Scan for the cell matching the given text and deliver its [X, Y] coordinate at center. 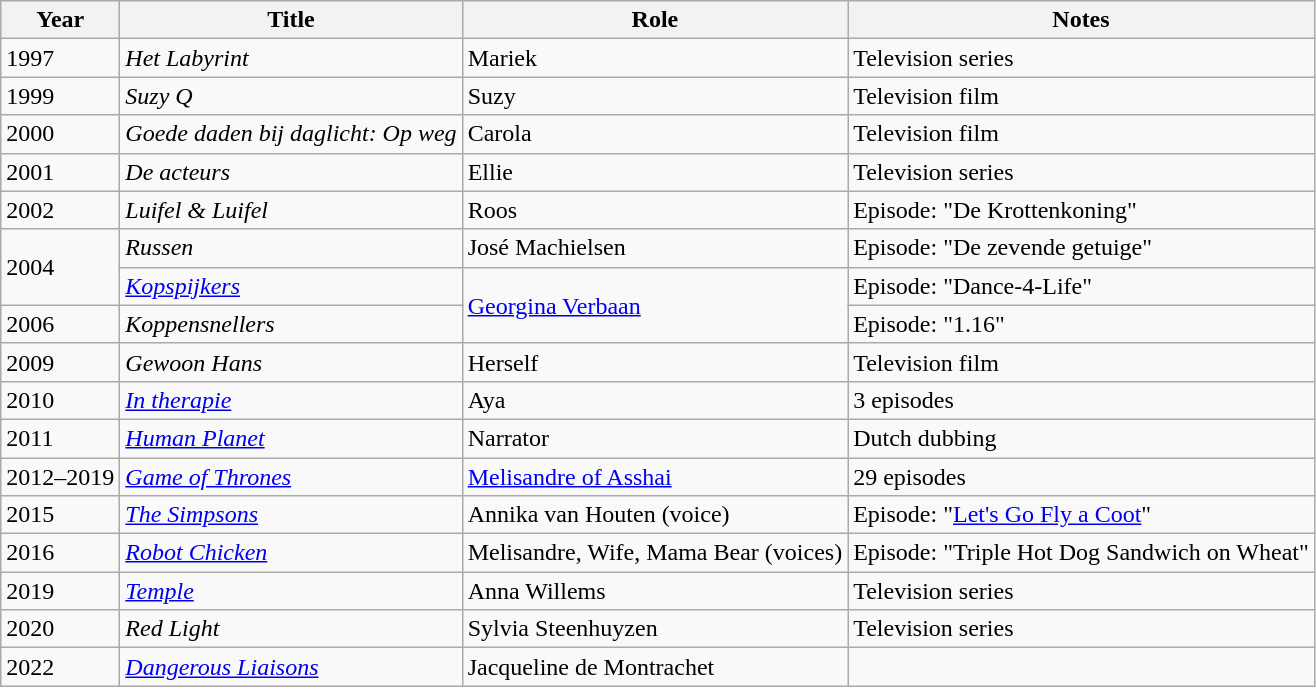
Melisandre, Wife, Mama Bear (voices) [655, 553]
Carola [655, 134]
2011 [60, 438]
De acteurs [291, 172]
Melisandre of Asshai [655, 477]
Episode: "1.16" [1082, 324]
Georgina Verbaan [655, 305]
Russen [291, 248]
2022 [60, 667]
2019 [60, 591]
Gewoon Hans [291, 362]
2010 [60, 400]
Goede daden bij daglicht: Op weg [291, 134]
Sylvia Steenhuyzen [655, 629]
Suzy [655, 96]
Kopspijkers [291, 286]
Luifel & Luifel [291, 210]
Episode: "De zevende getuige" [1082, 248]
Jacqueline de Montrachet [655, 667]
Temple [291, 591]
Herself [655, 362]
Title [291, 20]
Dutch dubbing [1082, 438]
3 episodes [1082, 400]
Ellie [655, 172]
José Machielsen [655, 248]
Episode: "Triple Hot Dog Sandwich on Wheat" [1082, 553]
Roos [655, 210]
1997 [60, 58]
2001 [60, 172]
Human Planet [291, 438]
Episode: "De Krottenkoning" [1082, 210]
Het Labyrint [291, 58]
Dangerous Liaisons [291, 667]
Annika van Houten (voice) [655, 515]
2015 [60, 515]
2012–2019 [60, 477]
Notes [1082, 20]
Robot Chicken [291, 553]
2004 [60, 267]
2020 [60, 629]
2016 [60, 553]
Episode: "Dance-4-Life" [1082, 286]
In therapie [291, 400]
Game of Thrones [291, 477]
The Simpsons [291, 515]
Red Light [291, 629]
Year [60, 20]
Episode: "Let's Go Fly a Coot" [1082, 515]
Role [655, 20]
2006 [60, 324]
Suzy Q [291, 96]
Aya [655, 400]
1999 [60, 96]
2002 [60, 210]
Koppensnellers [291, 324]
2009 [60, 362]
Narrator [655, 438]
Anna Willems [655, 591]
Mariek [655, 58]
29 episodes [1082, 477]
2000 [60, 134]
